Pinpoint the cell where the given text exists, returning its [X, Y] midpoint coordinate. 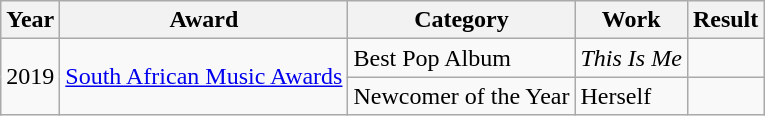
This Is Me [631, 58]
Newcomer of the Year [462, 96]
Work [631, 20]
Herself [631, 96]
Category [462, 20]
Best Pop Album [462, 58]
Year [30, 20]
Result [725, 20]
2019 [30, 77]
Award [204, 20]
South African Music Awards [204, 77]
